Locate the cell with the specified text and output its (X, Y) center coordinate. 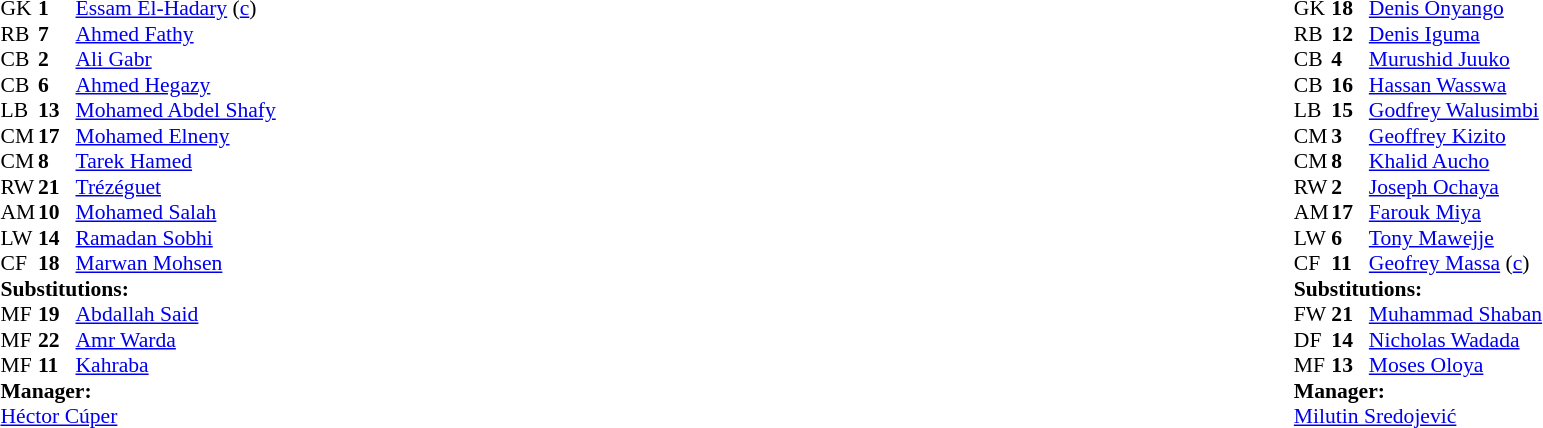
Tarek Hamed (176, 161)
Mohamed Abdel Shafy (176, 111)
19 (57, 315)
12 (1350, 34)
Marwan Mohsen (176, 263)
Geoffrey Kizito (1456, 136)
Joseph Ochaya (1456, 187)
Murushid Juuko (1456, 59)
10 (57, 213)
Moses Oloya (1456, 365)
Amr Warda (176, 340)
Mohamed Elneny (176, 136)
Hassan Wasswa (1456, 85)
Tony Mawejje (1456, 238)
Farouk Miya (1456, 213)
Nicholas Wadada (1456, 340)
Ramadan Sobhi (176, 238)
4 (1350, 59)
22 (57, 340)
Trézéguet (176, 187)
Muhammad Shaban (1456, 315)
16 (1350, 85)
Denis Iguma (1456, 34)
Godfrey Walusimbi (1456, 111)
Khalid Aucho (1456, 161)
7 (57, 34)
18 (57, 263)
Mohamed Salah (176, 213)
Geofrey Massa (c) (1456, 263)
Ali Gabr (176, 59)
Abdallah Said (176, 315)
DF (1313, 340)
Ahmed Hegazy (176, 85)
FW (1313, 315)
15 (1350, 111)
Ahmed Fathy (176, 34)
Kahraba (176, 365)
3 (1350, 136)
